Return the (X, Y) coordinate for the center point of the cell that contains the specified text.  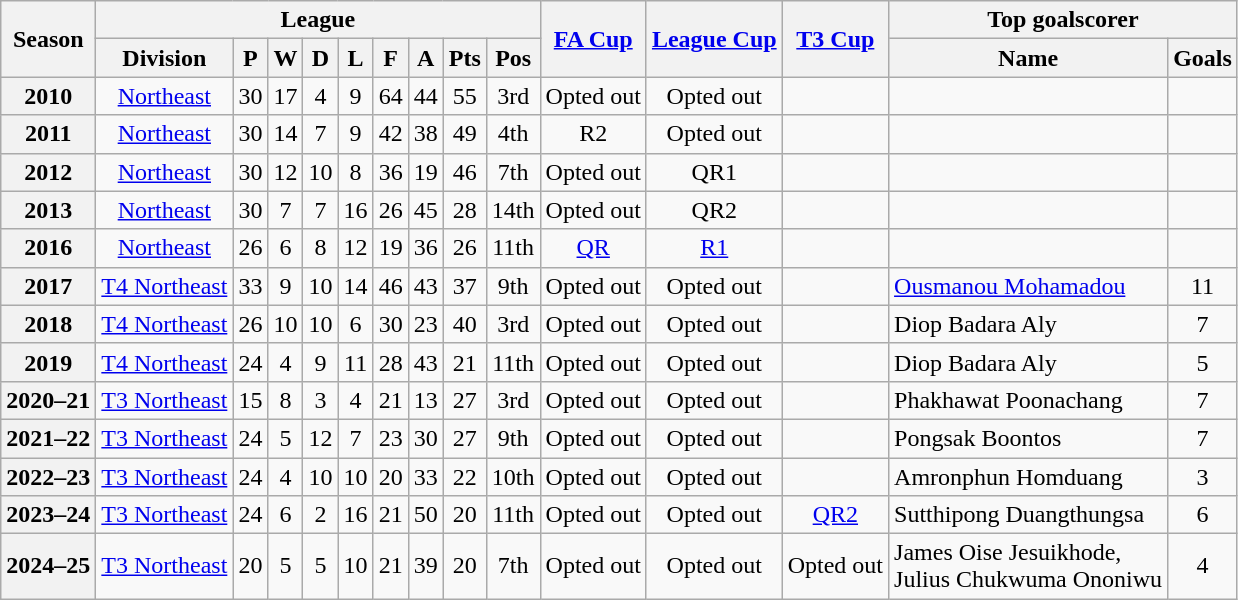
2018 (48, 324)
10th (513, 477)
W (286, 58)
FA Cup (593, 39)
Goals (1203, 58)
2012 (48, 172)
22 (464, 477)
D (320, 58)
2010 (48, 96)
40 (464, 324)
2021–22 (48, 438)
Pts (464, 58)
14th (513, 210)
League Cup (714, 39)
2023–24 (48, 515)
38 (426, 134)
Name (1028, 58)
2016 (48, 248)
2022–23 (48, 477)
League (318, 20)
44 (426, 96)
Amronphun Homduang (1028, 477)
2013 (48, 210)
37 (464, 286)
64 (390, 96)
4th (513, 134)
42 (390, 134)
T3 Cup (835, 39)
Division (164, 58)
QR (593, 248)
Pongsak Boontos (1028, 438)
55 (464, 96)
James Oise Jesuikhode, Julius Chukwuma Ononiwu (1028, 566)
P (250, 58)
45 (426, 210)
2017 (48, 286)
2 (320, 515)
R1 (714, 248)
QR1 (714, 172)
2020–21 (48, 400)
R2 (593, 134)
2019 (48, 362)
A (426, 58)
2024–25 (48, 566)
13 (426, 400)
Top goalscorer (1064, 20)
Phakhawat Poonachang (1028, 400)
39 (426, 566)
2011 (48, 134)
F (390, 58)
Ousmanou Mohamadou (1028, 286)
Pos (513, 58)
Season (48, 39)
17 (286, 96)
L (356, 58)
15 (250, 400)
50 (426, 515)
Sutthipong Duangthungsa (1028, 515)
49 (464, 134)
